Pinpoint the cell where the given text exists, returning its (X, Y) midpoint coordinate. 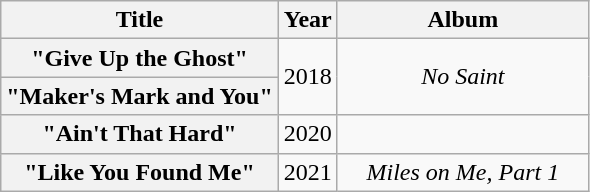
Year (308, 20)
"Like You Found Me" (140, 172)
Album (462, 20)
Miles on Me, Part 1 (462, 172)
2018 (308, 77)
Title (140, 20)
"Ain't That Hard" (140, 134)
"Maker's Mark and You" (140, 96)
2020 (308, 134)
"Give Up the Ghost" (140, 58)
2021 (308, 172)
No Saint (462, 77)
